Identify which cell holds the provided text, then report its (x, y) central coordinate. 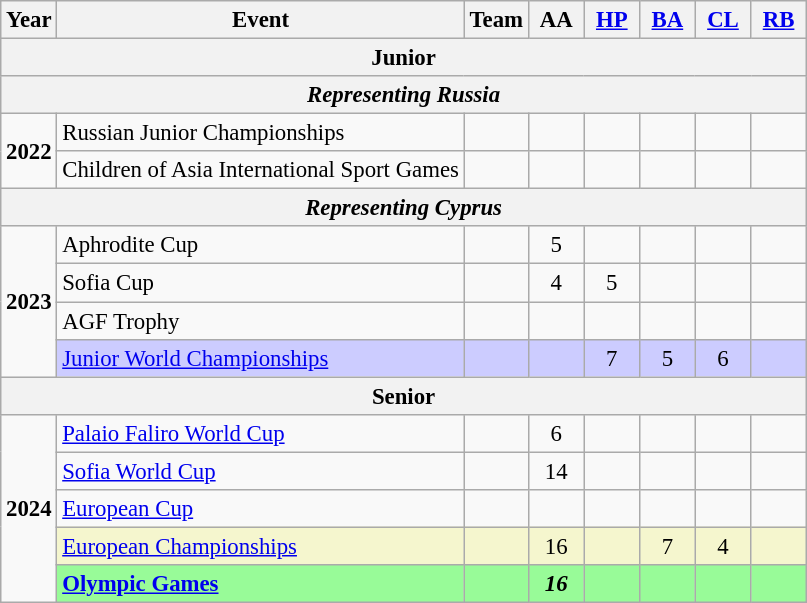
Event (260, 20)
Children of Asia International Sport Games (260, 170)
European Cup (260, 509)
Palaio Faliro World Cup (260, 433)
HP (612, 20)
2022 (29, 152)
AGF Trophy (260, 321)
Sofia Cup (260, 283)
Olympic Games (260, 584)
Sofia World Cup (260, 471)
Aphrodite Cup (260, 245)
14 (556, 471)
AA (556, 20)
Russian Junior Championships (260, 133)
Representing Russia (404, 95)
Year (29, 20)
2024 (29, 508)
2023 (29, 301)
Senior (404, 396)
Team (496, 20)
CL (723, 20)
Junior World Championships (260, 358)
European Championships (260, 546)
Representing Cyprus (404, 208)
BA (668, 20)
Junior (404, 58)
RB (779, 20)
